Find where the given text appears and provide that cell's center as [X, Y] coordinate. 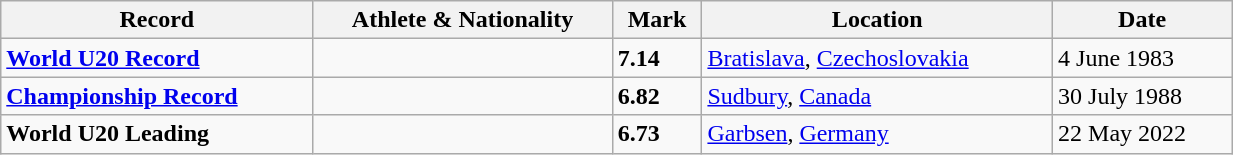
Garbsen, Germany [878, 134]
7.14 [657, 58]
World U20 Leading [157, 134]
Location [878, 20]
Athlete & Nationality [462, 20]
4 June 1983 [1142, 58]
Sudbury, Canada [878, 96]
World U20 Record [157, 58]
30 July 1988 [1142, 96]
6.73 [657, 134]
Championship Record [157, 96]
Mark [657, 20]
6.82 [657, 96]
Record [157, 20]
Date [1142, 20]
22 May 2022 [1142, 134]
Bratislava, Czechoslovakia [878, 58]
